Scan for the cell matching the given text and deliver its (x, y) coordinate at center. 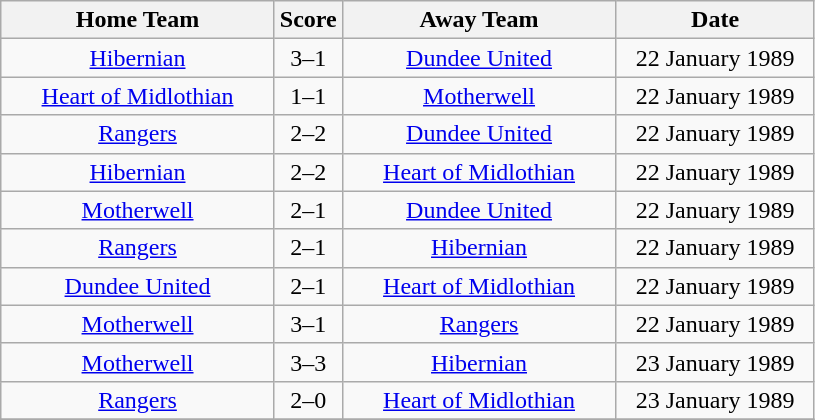
Home Team (138, 20)
2–0 (308, 400)
1–1 (308, 96)
3–3 (308, 362)
Away Team (479, 20)
Score (308, 20)
Date (716, 20)
